Locate the cell with the specified text and output its [x, y] center coordinate. 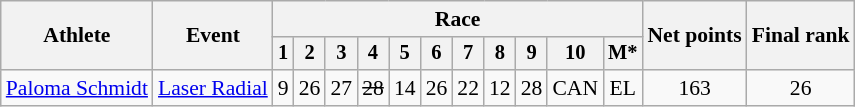
M* [622, 54]
Race [458, 19]
EL [622, 88]
6 [437, 54]
163 [694, 88]
4 [373, 54]
8 [500, 54]
3 [341, 54]
12 [500, 88]
Net points [694, 36]
Athlete [77, 36]
Paloma Schmidt [77, 88]
27 [341, 88]
1 [284, 54]
14 [405, 88]
Event [213, 36]
Final rank [801, 36]
Laser Radial [213, 88]
7 [468, 54]
10 [575, 54]
22 [468, 88]
CAN [575, 88]
2 [310, 54]
5 [405, 54]
